Search for the cell housing the specified text and yield its [X, Y] center coordinate. 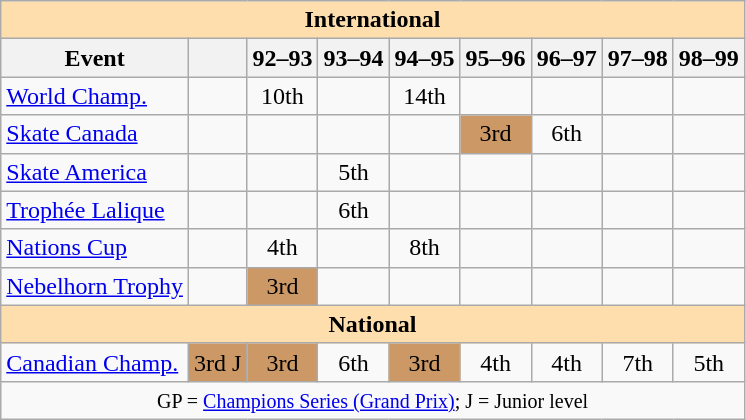
98–99 [708, 58]
Skate America [95, 172]
National [373, 324]
95–96 [496, 58]
Skate Canada [95, 134]
International [373, 20]
Event [95, 58]
Nations Cup [95, 248]
96–97 [566, 58]
94–95 [424, 58]
14th [424, 96]
92–93 [282, 58]
97–98 [638, 58]
Canadian Champ. [95, 362]
7th [638, 362]
93–94 [354, 58]
Nebelhorn Trophy [95, 286]
Trophée Lalique [95, 210]
World Champ. [95, 96]
10th [282, 96]
3rd J [217, 362]
GP = Champions Series (Grand Prix); J = Junior level [373, 400]
8th [424, 248]
